Provide the (x, y) coordinate of the cell's center where the given text is located.  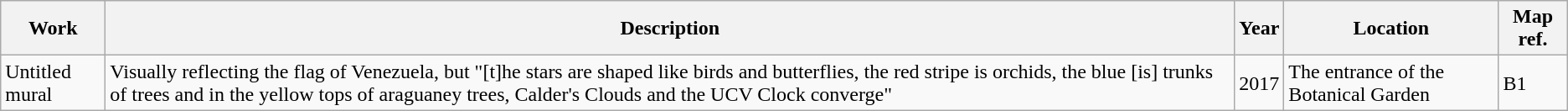
B1 (1533, 82)
Untitled mural (54, 82)
Description (670, 29)
2017 (1260, 82)
Year (1260, 29)
Map ref. (1533, 29)
Work (54, 29)
Location (1391, 29)
The entrance of the Botanical Garden (1391, 82)
